Capture the cell that displays the provided text and extract its (X, Y) central coordinate. 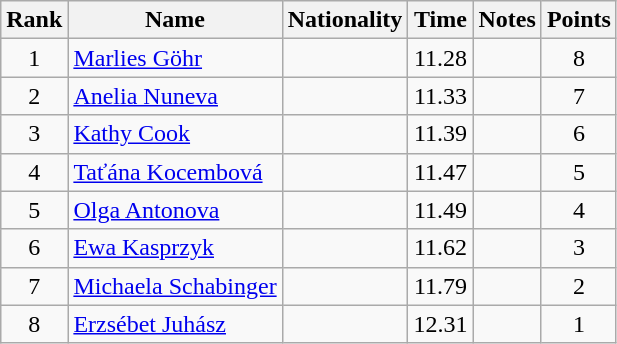
11.62 (440, 248)
Olga Antonova (175, 210)
Erzsébet Juhász (175, 324)
Time (440, 20)
Taťána Kocembová (175, 172)
11.47 (440, 172)
Rank (34, 20)
Anelia Nuneva (175, 96)
11.33 (440, 96)
Notes (507, 20)
Marlies Göhr (175, 58)
11.79 (440, 286)
11.39 (440, 134)
11.49 (440, 210)
11.28 (440, 58)
12.31 (440, 324)
Nationality (345, 20)
Points (578, 20)
Name (175, 20)
Michaela Schabinger (175, 286)
Kathy Cook (175, 134)
Ewa Kasprzyk (175, 248)
